Output the (x, y) coordinate of the center of the cell containing the given text.  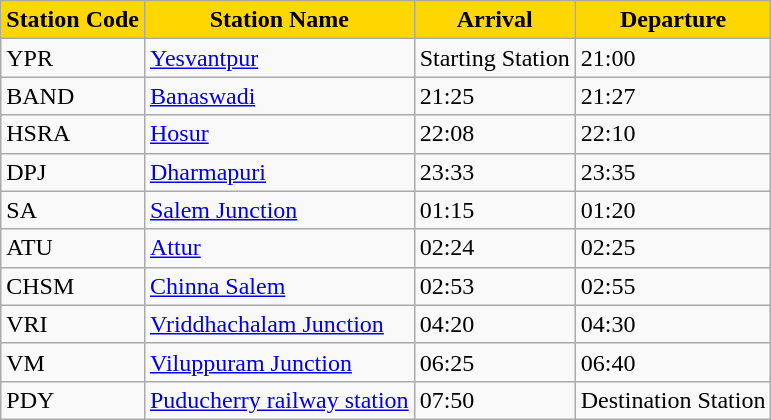
02:53 (494, 286)
DPJ (73, 172)
Departure (673, 20)
02:24 (494, 248)
YPR (73, 58)
Destination Station (673, 400)
02:55 (673, 286)
BAND (73, 96)
Chinna Salem (279, 286)
Viluppuram Junction (279, 362)
Starting Station (494, 58)
02:25 (673, 248)
CHSM (73, 286)
Puducherry railway station (279, 400)
Dharmapuri (279, 172)
22:08 (494, 134)
01:15 (494, 210)
23:35 (673, 172)
VM (73, 362)
04:20 (494, 324)
21:00 (673, 58)
23:33 (494, 172)
PDY (73, 400)
21:27 (673, 96)
Salem Junction (279, 210)
VRI (73, 324)
SA (73, 210)
07:50 (494, 400)
Yesvantpur (279, 58)
Vriddhachalam Junction (279, 324)
HSRA (73, 134)
06:40 (673, 362)
06:25 (494, 362)
22:10 (673, 134)
01:20 (673, 210)
ATU (73, 248)
Banaswadi (279, 96)
Station Code (73, 20)
21:25 (494, 96)
Attur (279, 248)
Station Name (279, 20)
04:30 (673, 324)
Hosur (279, 134)
Arrival (494, 20)
